Output the [X, Y] coordinate of the center of the cell containing the given text.  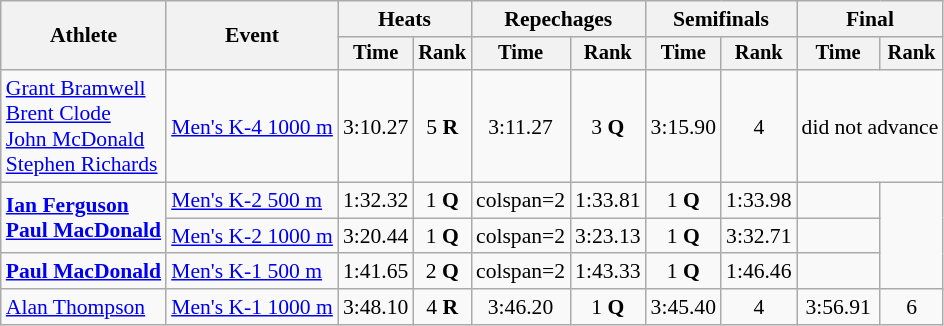
Paul MacDonald [84, 272]
2 Q [442, 272]
Repechages [558, 19]
3:20.44 [376, 236]
3:23.13 [608, 236]
5 R [442, 126]
Semifinals [722, 19]
Final [870, 19]
3:46.20 [520, 307]
1:33.81 [608, 201]
Athlete [84, 36]
1:32.32 [376, 201]
Men's K-4 1000 m [252, 126]
Event [252, 36]
3:10.27 [376, 126]
Alan Thompson [84, 307]
3:15.90 [684, 126]
1:43.33 [608, 272]
3:48.10 [376, 307]
Men's K-2 1000 m [252, 236]
6 [912, 307]
3:56.91 [838, 307]
Men's K-2 500 m [252, 201]
3 Q [608, 126]
Grant BramwellBrent ClodeJohn McDonaldStephen Richards [84, 126]
1:33.98 [758, 201]
3:11.27 [520, 126]
4 R [442, 307]
Heats [404, 19]
3:45.40 [684, 307]
3:32.71 [758, 236]
1:41.65 [376, 272]
1:46.46 [758, 272]
Men's K-1 500 m [252, 272]
did not advance [870, 126]
Ian FergusonPaul MacDonald [84, 218]
Men's K-1 1000 m [252, 307]
